Search for the cell housing the specified text and yield its [x, y] center coordinate. 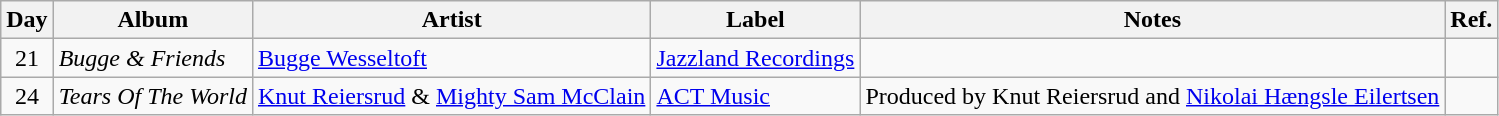
Label [756, 20]
Produced by Knut Reiersrud and Nikolai Hængsle Eilertsen [1152, 96]
Bugge Wesseltoft [451, 58]
Album [152, 20]
Tears Of The World [152, 96]
Bugge & Friends [152, 58]
Knut Reiersrud & Mighty Sam McClain [451, 96]
Day [27, 20]
Artist [451, 20]
24 [27, 96]
Jazzland Recordings [756, 58]
21 [27, 58]
ACT Music [756, 96]
Notes [1152, 20]
Ref. [1472, 20]
